Determine the [X, Y] coordinate at the center of the cell enclosing the given text.  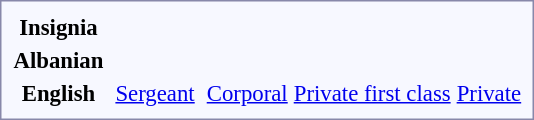
Albanian [58, 60]
Private first class [372, 93]
Corporal [247, 93]
Sergeant [155, 93]
Private [489, 93]
Insignia [58, 27]
English [58, 93]
